Detect which cell encompasses the target text, then output its (X, Y) center coordinate. 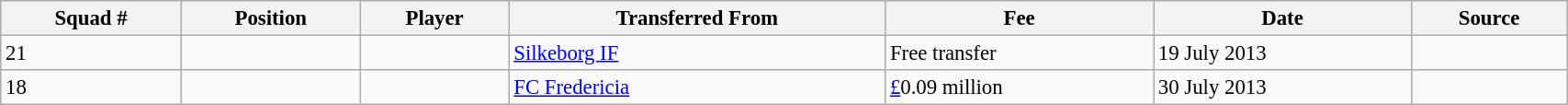
£0.09 million (1020, 87)
Source (1488, 18)
FC Fredericia (697, 87)
Free transfer (1020, 53)
Date (1282, 18)
Position (270, 18)
Player (434, 18)
21 (91, 53)
Squad # (91, 18)
18 (91, 87)
Fee (1020, 18)
19 July 2013 (1282, 53)
30 July 2013 (1282, 87)
Transferred From (697, 18)
Silkeborg IF (697, 53)
